Locate the cell with the specified text and output its [x, y] center coordinate. 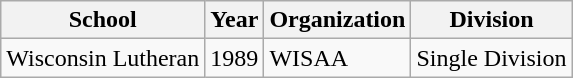
Division [492, 20]
Single Division [492, 58]
Organization [338, 20]
School [103, 20]
1989 [234, 58]
WISAA [338, 58]
Wisconsin Lutheran [103, 58]
Year [234, 20]
